Determine the [x, y] coordinate at the center of the cell enclosing the given text.  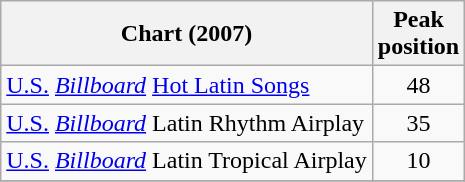
U.S. Billboard Latin Tropical Airplay [187, 161]
10 [418, 161]
U.S. Billboard Latin Rhythm Airplay [187, 123]
Chart (2007) [187, 34]
48 [418, 85]
Peakposition [418, 34]
35 [418, 123]
U.S. Billboard Hot Latin Songs [187, 85]
